Pinpoint the cell where the given text exists, returning its (x, y) midpoint coordinate. 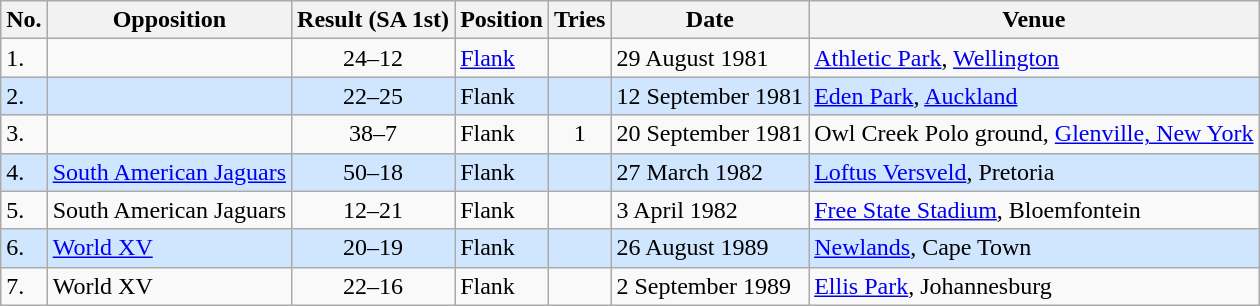
7. (24, 286)
1 (580, 134)
6. (24, 248)
Date (710, 20)
20 September 1981 (710, 134)
Result (SA 1st) (374, 20)
12–21 (374, 210)
20–19 (374, 248)
Opposition (169, 20)
26 August 1989 (710, 248)
5. (24, 210)
50–18 (374, 172)
Position (502, 20)
22–25 (374, 96)
3 April 1982 (710, 210)
12 September 1981 (710, 96)
38–7 (374, 134)
24–12 (374, 58)
Owl Creek Polo ground, Glenville, New York (1034, 134)
Athletic Park, Wellington (1034, 58)
Loftus Versveld, Pretoria (1034, 172)
3. (24, 134)
29 August 1981 (710, 58)
No. (24, 20)
Tries (580, 20)
Newlands, Cape Town (1034, 248)
27 March 1982 (710, 172)
Venue (1034, 20)
2 September 1989 (710, 286)
1. (24, 58)
4. (24, 172)
Eden Park, Auckland (1034, 96)
Free State Stadium, Bloemfontein (1034, 210)
Ellis Park, Johannesburg (1034, 286)
22–16 (374, 286)
2. (24, 96)
